Provide the (X, Y) coordinate of the cell's center where the given text is located.  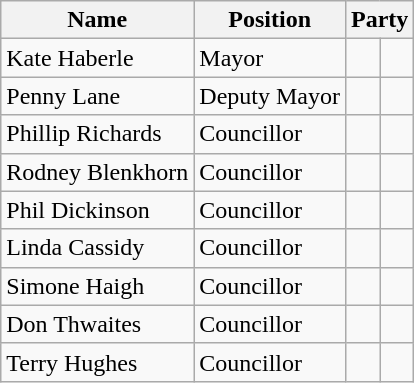
Don Thwaites (98, 324)
Terry Hughes (98, 362)
Simone Haigh (98, 286)
Mayor (270, 58)
Kate Haberle (98, 58)
Phil Dickinson (98, 210)
Phillip Richards (98, 134)
Deputy Mayor (270, 96)
Rodney Blenkhorn (98, 172)
Name (98, 20)
Linda Cassidy (98, 248)
Position (270, 20)
Party (380, 20)
Penny Lane (98, 96)
